Scan for the cell matching the given text and deliver its [X, Y] coordinate at center. 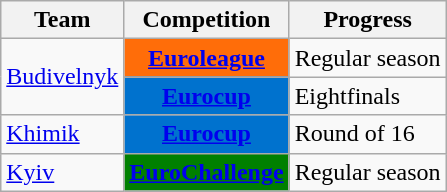
Khimik [62, 134]
Round of 16 [368, 134]
Budivelnyk [62, 77]
Eightfinals [368, 96]
Euroleague [206, 58]
EuroChallenge [206, 172]
Team [62, 20]
Kyiv [62, 172]
Progress [368, 20]
Competition [206, 20]
